From the cell containing the given text, extract its center point as [x, y] coordinate. 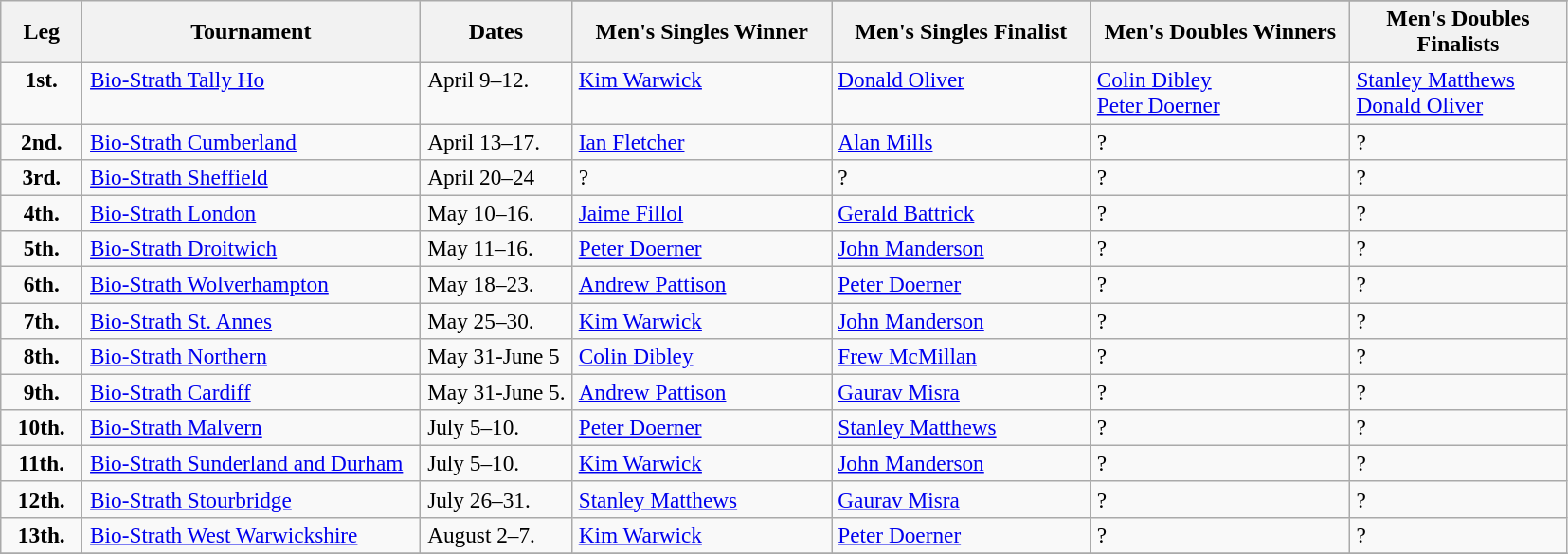
9th. [42, 392]
Bio-Strath Cumberland [251, 142]
May 31-June 5. [496, 392]
Bio-Strath Wolverhampton [251, 285]
Donald Oliver [962, 93]
12th. [42, 499]
Stanley Matthews Donald Oliver [1459, 93]
2nd. [42, 142]
Ian Fletcher [702, 142]
Bio-Strath Cardiff [251, 392]
April 9–12. [496, 93]
Alan Mills [962, 142]
13th. [42, 535]
Men's Singles Finalist [962, 32]
Bio-Strath St. Annes [251, 321]
8th. [42, 356]
10th. [42, 428]
11th. [42, 464]
April 13–17. [496, 142]
Bio-Strath West Warwickshire [251, 535]
Bio-Strath Sheffield [251, 177]
Bio-Strath London [251, 213]
Men's Doubles Winners [1220, 32]
May 10–16. [496, 213]
Bio-Strath Droitwich [251, 249]
Bio-Strath Sunderland and Durham [251, 464]
May 31-June 5 [496, 356]
Bio-Strath Stourbridge [251, 499]
Bio-Strath Tally Ho [251, 93]
4th. [42, 213]
April 20–24 [496, 177]
5th. [42, 249]
Colin Dibley [702, 356]
May 18–23. [496, 285]
Gerald Battrick [962, 213]
7th. [42, 321]
Jaime Fillol [702, 213]
Men's Doubles Finalists [1459, 32]
Dates [496, 32]
Bio-Strath Northern [251, 356]
Tournament [251, 32]
July 26–31. [496, 499]
Frew McMillan [962, 356]
Colin Dibley Peter Doerner [1220, 93]
1st. [42, 93]
Men's Singles Winner [702, 32]
6th. [42, 285]
May 25–30. [496, 321]
August 2–7. [496, 535]
Leg [42, 32]
Bio-Strath Malvern [251, 428]
3rd. [42, 177]
May 11–16. [496, 249]
